From the cell containing the given text, extract its center point as [X, Y] coordinate. 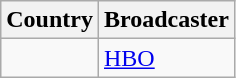
HBO [166, 58]
Broadcaster [166, 20]
Country [50, 20]
